Provide the (x, y) coordinate of the cell's center where the given text is located.  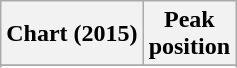
Peakposition (189, 34)
Chart (2015) (72, 34)
